Capture the cell that displays the provided text and extract its (X, Y) central coordinate. 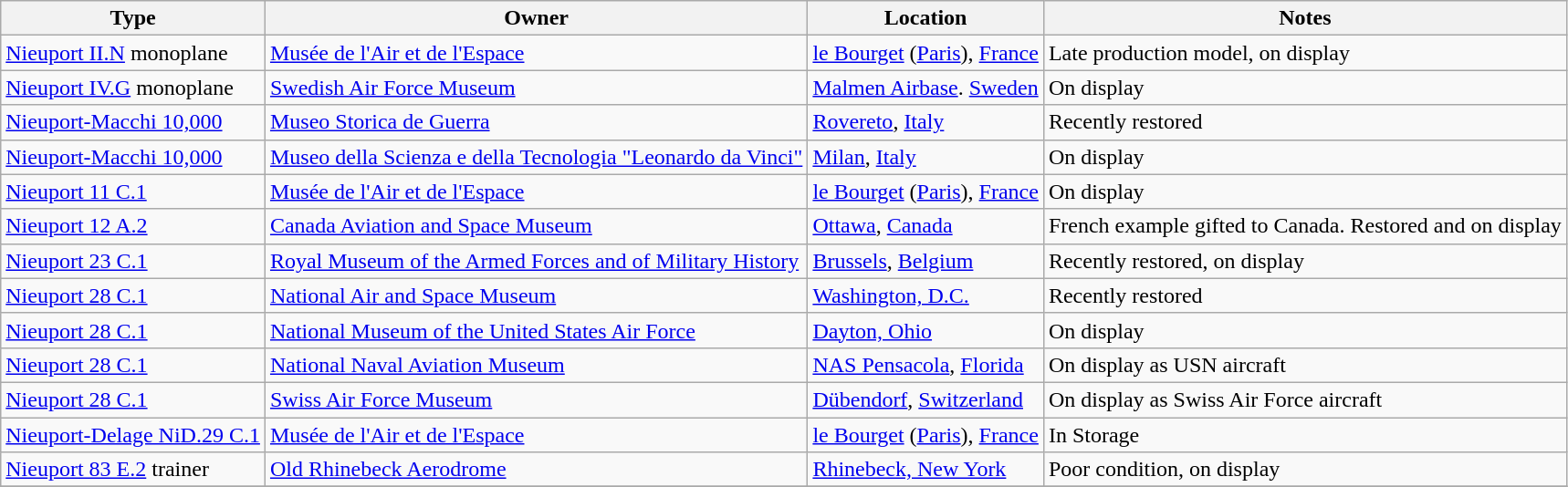
Nieuport II.N monoplane (133, 53)
Museo della Scienza e della Tecnologia "Leonardo da Vinci" (536, 157)
Dübendorf, Switzerland (925, 399)
Poor condition, on display (1305, 470)
Nieuport IV.G monoplane (133, 88)
Owner (536, 18)
Rhinebeck, New York (925, 470)
Swiss Air Force Museum (536, 399)
Ottawa, Canada (925, 226)
Royal Museum of the Armed Forces and of Military History (536, 261)
Malmen Airbase. Sweden (925, 88)
Nieuport 12 A.2 (133, 226)
National Museum of the United States Air Force (536, 330)
National Air and Space Museum (536, 295)
Nieuport 83 E.2 trainer (133, 470)
Type (133, 18)
Rovereto, Italy (925, 122)
Location (925, 18)
Nieuport 11 C.1 (133, 192)
Nieuport-Delage NiD.29 C.1 (133, 435)
Dayton, Ohio (925, 330)
In Storage (1305, 435)
Swedish Air Force Museum (536, 88)
Museo Storica de Guerra (536, 122)
On display as Swiss Air Force aircraft (1305, 399)
NAS Pensacola, Florida (925, 365)
Canada Aviation and Space Museum (536, 226)
Milan, Italy (925, 157)
French example gifted to Canada. Restored and on display (1305, 226)
Washington, D.C. (925, 295)
Notes (1305, 18)
On display as USN aircraft (1305, 365)
Brussels, Belgium (925, 261)
Old Rhinebeck Aerodrome (536, 470)
Late production model, on display (1305, 53)
Recently restored, on display (1305, 261)
National Naval Aviation Museum (536, 365)
Nieuport 23 C.1 (133, 261)
